For the text-containing cell, return its midpoint in (x, y) coordinate format. 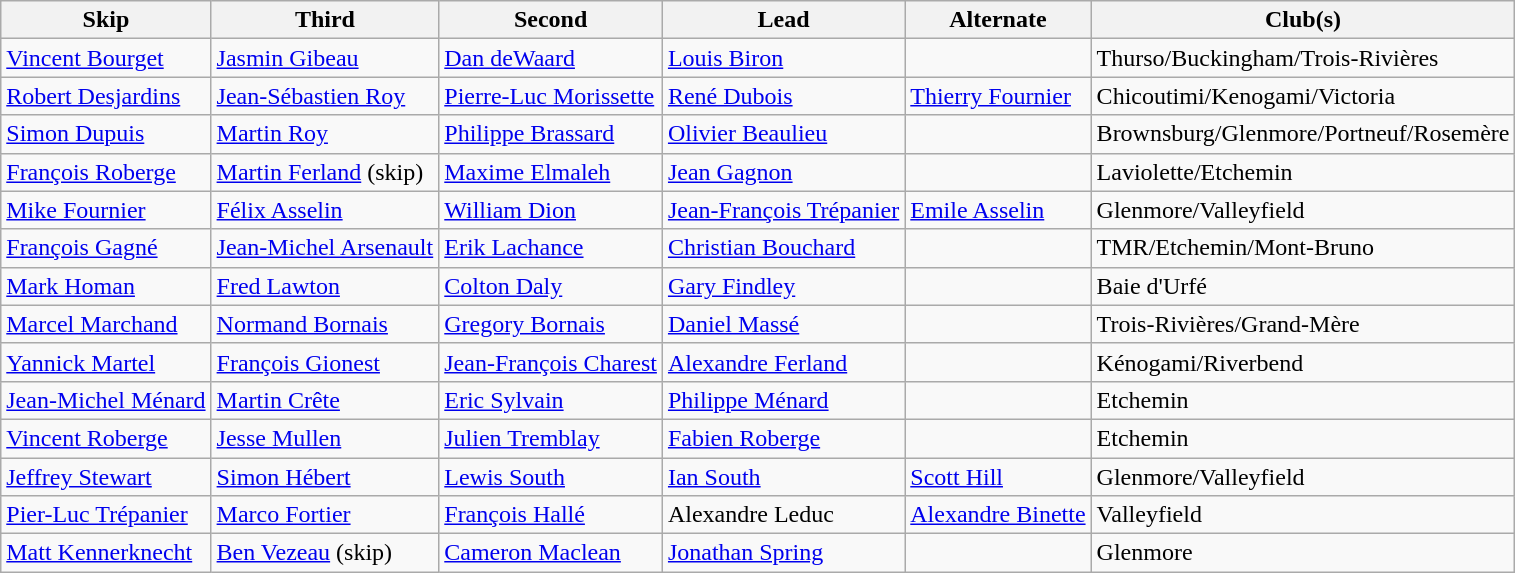
Cameron Maclean (551, 553)
Christian Bouchard (783, 248)
Jean-Sébastien Roy (325, 96)
Third (325, 20)
Mike Fournier (106, 210)
Dan deWaard (551, 58)
Lewis South (551, 477)
Jeffrey Stewart (106, 477)
Alexandre Ferland (783, 362)
Thierry Fournier (998, 96)
Gary Findley (783, 286)
Emile Asselin (998, 210)
Jean-François Trépanier (783, 210)
Normand Bornais (325, 324)
Olivier Beaulieu (783, 134)
Brownsburg/Glenmore/Portneuf/Rosemère (1303, 134)
Kénogami/Riverbend (1303, 362)
Erik Lachance (551, 248)
Skip (106, 20)
Alexandre Binette (998, 515)
Second (551, 20)
Jesse Mullen (325, 438)
Chicoutimi/Kenogami/Victoria (1303, 96)
Ben Vezeau (skip) (325, 553)
Alternate (998, 20)
Maxime Elmaleh (551, 172)
Eric Sylvain (551, 400)
Thurso/Buckingham/Trois-Rivières (1303, 58)
Yannick Martel (106, 362)
Daniel Massé (783, 324)
Valleyfield (1303, 515)
Marcel Marchand (106, 324)
Marco Fortier (325, 515)
Jonathan Spring (783, 553)
Jean-Michel Ménard (106, 400)
Pier-Luc Trépanier (106, 515)
Baie d'Urfé (1303, 286)
Julien Tremblay (551, 438)
Mark Homan (106, 286)
Fred Lawton (325, 286)
Jasmin Gibeau (325, 58)
François Gionest (325, 362)
Jean-François Charest (551, 362)
Colton Daly (551, 286)
Martin Ferland (skip) (325, 172)
Jean-Michel Arsenault (325, 248)
Félix Asselin (325, 210)
Matt Kennerknecht (106, 553)
Alexandre Leduc (783, 515)
Jean Gagnon (783, 172)
François Roberge (106, 172)
Trois-Rivières/Grand-Mère (1303, 324)
Fabien Roberge (783, 438)
Louis Biron (783, 58)
Martin Crête (325, 400)
Robert Desjardins (106, 96)
Martin Roy (325, 134)
François Hallé (551, 515)
William Dion (551, 210)
Simon Dupuis (106, 134)
Philippe Ménard (783, 400)
Lead (783, 20)
Scott Hill (998, 477)
Philippe Brassard (551, 134)
François Gagné (106, 248)
Club(s) (1303, 20)
Ian South (783, 477)
Simon Hébert (325, 477)
Gregory Bornais (551, 324)
Pierre-Luc Morissette (551, 96)
Glenmore (1303, 553)
Vincent Bourget (106, 58)
TMR/Etchemin/Mont-Bruno (1303, 248)
Vincent Roberge (106, 438)
René Dubois (783, 96)
Laviolette/Etchemin (1303, 172)
